Pinpoint the cell where the given text exists, returning its (X, Y) midpoint coordinate. 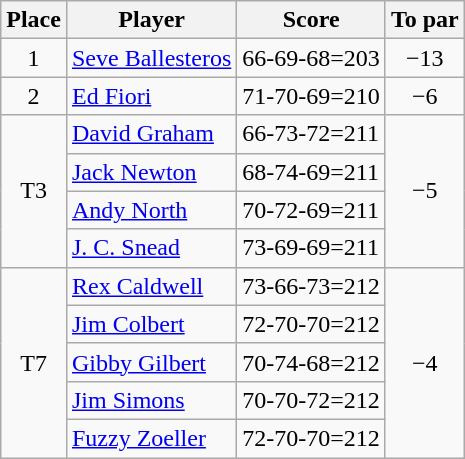
70-72-69=211 (312, 210)
73-69-69=211 (312, 248)
68-74-69=211 (312, 172)
To par (424, 20)
Gibby Gilbert (151, 362)
70-70-72=212 (312, 400)
T3 (34, 191)
Jack Newton (151, 172)
Player (151, 20)
1 (34, 58)
Jim Colbert (151, 324)
Seve Ballesteros (151, 58)
66-69-68=203 (312, 58)
−5 (424, 191)
71-70-69=210 (312, 96)
73-66-73=212 (312, 286)
Ed Fiori (151, 96)
−13 (424, 58)
−4 (424, 362)
Rex Caldwell (151, 286)
J. C. Snead (151, 248)
Andy North (151, 210)
Fuzzy Zoeller (151, 438)
66-73-72=211 (312, 134)
−6 (424, 96)
Score (312, 20)
Jim Simons (151, 400)
70-74-68=212 (312, 362)
T7 (34, 362)
2 (34, 96)
Place (34, 20)
David Graham (151, 134)
